Locate the cell with the specified text and output its (x, y) center coordinate. 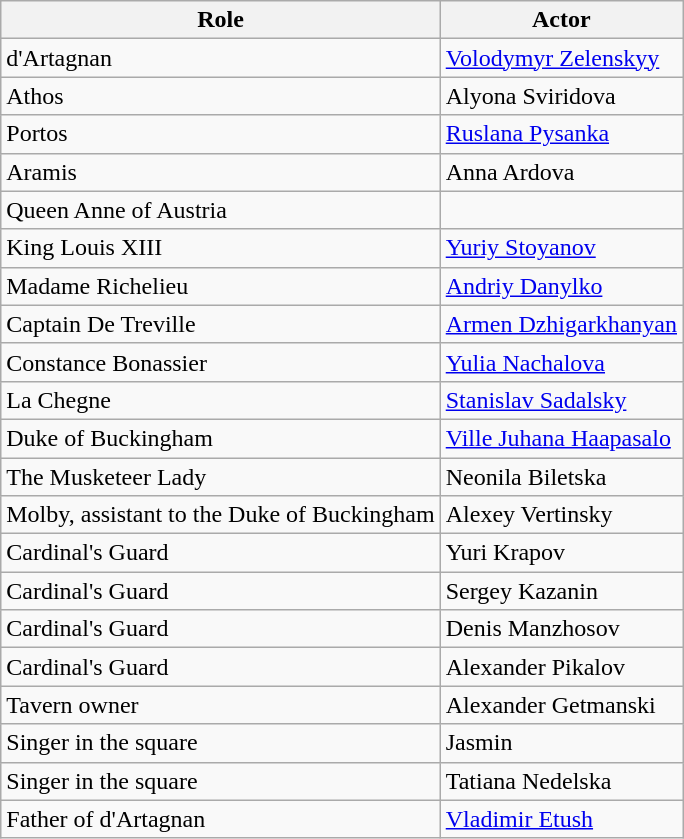
Sergey Kazanin (561, 591)
Armen Dzhigarkhanyan (561, 324)
Queen Anne of Austria (220, 210)
Denis Manzhosov (561, 629)
Alexander Getmanski (561, 705)
Captain De Treville (220, 324)
Athos (220, 96)
Anna Ardova (561, 172)
Jasmin (561, 743)
Vladimir Etush (561, 819)
Ville Juhana Haapasalo (561, 438)
Tatiana Nedelska (561, 781)
La Chegne (220, 400)
d'Artagnan (220, 58)
Alyona Sviridova (561, 96)
Stanislav Sadalsky (561, 400)
Madame Richelieu (220, 286)
Actor (561, 20)
Yulia Nachalova (561, 362)
Portos (220, 134)
Father of d'Artagnan (220, 819)
Role (220, 20)
Yuri Krapov (561, 553)
Alexey Vertinsky (561, 515)
Ruslana Pysanka (561, 134)
Molby, assistant to the Duke of Buckingham (220, 515)
Tavern owner (220, 705)
Duke of Buckingham (220, 438)
King Louis XIII (220, 248)
Yuriy Stoyanov (561, 248)
Aramis (220, 172)
Alexander Pikalov (561, 667)
Neonila Biletska (561, 477)
The Musketeer Lady (220, 477)
Andriy Danylko (561, 286)
Volodymyr Zelenskyy (561, 58)
Constance Bonassier (220, 362)
